Determine the [x, y] coordinate at the center of the cell enclosing the given text.  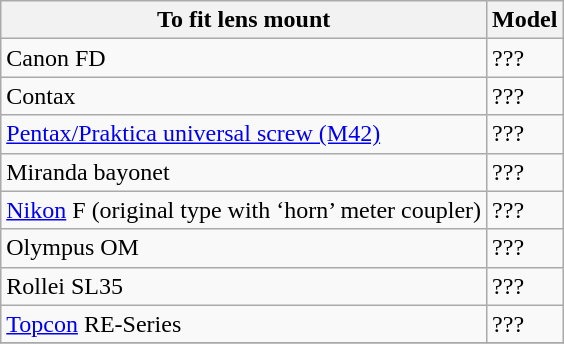
Miranda bayonet [244, 172]
Pentax/Praktica universal screw (M42) [244, 134]
Model [525, 20]
Contax [244, 96]
Topcon RE-Series [244, 324]
To fit lens mount [244, 20]
Rollei SL35 [244, 286]
Canon FD [244, 58]
Nikon F (original type with ‘horn’ meter coupler) [244, 210]
Olympus OM [244, 248]
